For the text-containing cell, return its midpoint in [X, Y] coordinate format. 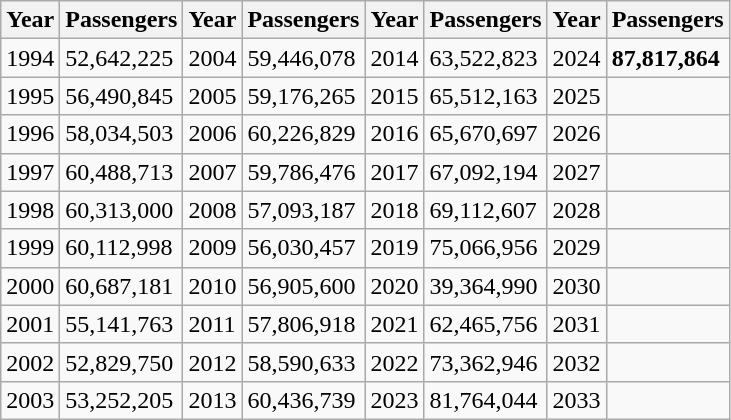
60,436,739 [304, 400]
1998 [30, 210]
59,176,265 [304, 96]
65,670,697 [486, 134]
65,512,163 [486, 96]
1996 [30, 134]
2012 [212, 362]
56,490,845 [122, 96]
81,764,044 [486, 400]
57,806,918 [304, 324]
2031 [576, 324]
60,488,713 [122, 172]
60,112,998 [122, 248]
2023 [394, 400]
2005 [212, 96]
2008 [212, 210]
2018 [394, 210]
52,829,750 [122, 362]
2014 [394, 58]
56,905,600 [304, 286]
1999 [30, 248]
2021 [394, 324]
2020 [394, 286]
2017 [394, 172]
2013 [212, 400]
2007 [212, 172]
2026 [576, 134]
2022 [394, 362]
60,687,181 [122, 286]
2027 [576, 172]
69,112,607 [486, 210]
60,313,000 [122, 210]
52,642,225 [122, 58]
87,817,864 [668, 58]
2003 [30, 400]
2032 [576, 362]
1995 [30, 96]
2009 [212, 248]
2025 [576, 96]
56,030,457 [304, 248]
73,362,946 [486, 362]
1994 [30, 58]
2029 [576, 248]
2001 [30, 324]
2016 [394, 134]
2006 [212, 134]
60,226,829 [304, 134]
58,034,503 [122, 134]
2024 [576, 58]
59,446,078 [304, 58]
75,066,956 [486, 248]
59,786,476 [304, 172]
55,141,763 [122, 324]
67,092,194 [486, 172]
2015 [394, 96]
1997 [30, 172]
2028 [576, 210]
39,364,990 [486, 286]
2030 [576, 286]
2033 [576, 400]
2011 [212, 324]
2019 [394, 248]
2010 [212, 286]
2002 [30, 362]
57,093,187 [304, 210]
63,522,823 [486, 58]
2004 [212, 58]
62,465,756 [486, 324]
53,252,205 [122, 400]
58,590,633 [304, 362]
2000 [30, 286]
